Output the [X, Y] coordinate of the center of the cell containing the given text.  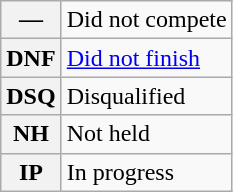
NH [31, 134]
Did not finish [146, 58]
DNF [31, 58]
DSQ [31, 96]
IP [31, 172]
— [31, 20]
Not held [146, 134]
Did not compete [146, 20]
Disqualified [146, 96]
In progress [146, 172]
